Capture the cell that displays the provided text and extract its [X, Y] central coordinate. 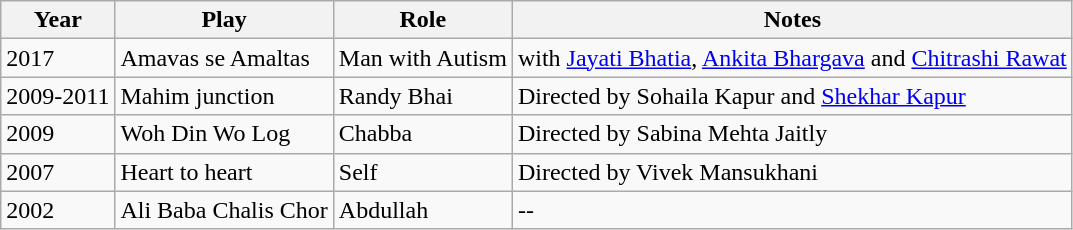
Notes [792, 20]
2007 [58, 172]
Man with Autism [422, 58]
Self [422, 172]
2009 [58, 134]
Amavas se Amaltas [224, 58]
Play [224, 20]
2009-2011 [58, 96]
2017 [58, 58]
Ali Baba Chalis Chor [224, 210]
Directed by Sabina Mehta Jaitly [792, 134]
2002 [58, 210]
Directed by Vivek Mansukhani [792, 172]
Woh Din Wo Log [224, 134]
Heart to heart [224, 172]
Year [58, 20]
Randy Bhai [422, 96]
Abdullah [422, 210]
Chabba [422, 134]
Role [422, 20]
-- [792, 210]
with Jayati Bhatia, Ankita Bhargava and Chitrashi Rawat [792, 58]
Directed by Sohaila Kapur and Shekhar Kapur [792, 96]
Mahim junction [224, 96]
